Output the [X, Y] coordinate of the center of the cell containing the given text.  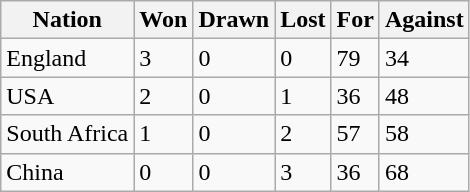
Won [164, 20]
South Africa [68, 134]
Against [424, 20]
79 [355, 58]
48 [424, 96]
Lost [303, 20]
USA [68, 96]
England [68, 58]
Nation [68, 20]
57 [355, 134]
Drawn [234, 20]
34 [424, 58]
China [68, 172]
58 [424, 134]
68 [424, 172]
For [355, 20]
